Extract the [X, Y] coordinate from the center of the cell holding the provided text.  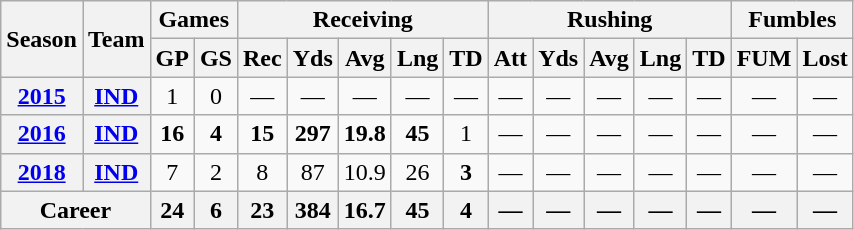
Fumbles [792, 20]
2015 [42, 96]
2016 [42, 134]
2 [216, 172]
23 [262, 210]
Receiving [362, 20]
Rec [262, 58]
8 [262, 172]
26 [417, 172]
FUM [764, 58]
Career [76, 210]
16.7 [364, 210]
GP [172, 58]
297 [312, 134]
Team [116, 39]
15 [262, 134]
2018 [42, 172]
Rushing [610, 20]
24 [172, 210]
19.8 [364, 134]
GS [216, 58]
10.9 [364, 172]
6 [216, 210]
Season [42, 39]
16 [172, 134]
87 [312, 172]
384 [312, 210]
Att [510, 58]
0 [216, 96]
7 [172, 172]
3 [466, 172]
Lost [825, 58]
Games [194, 20]
